Detect which cell encompasses the target text, then output its [x, y] center coordinate. 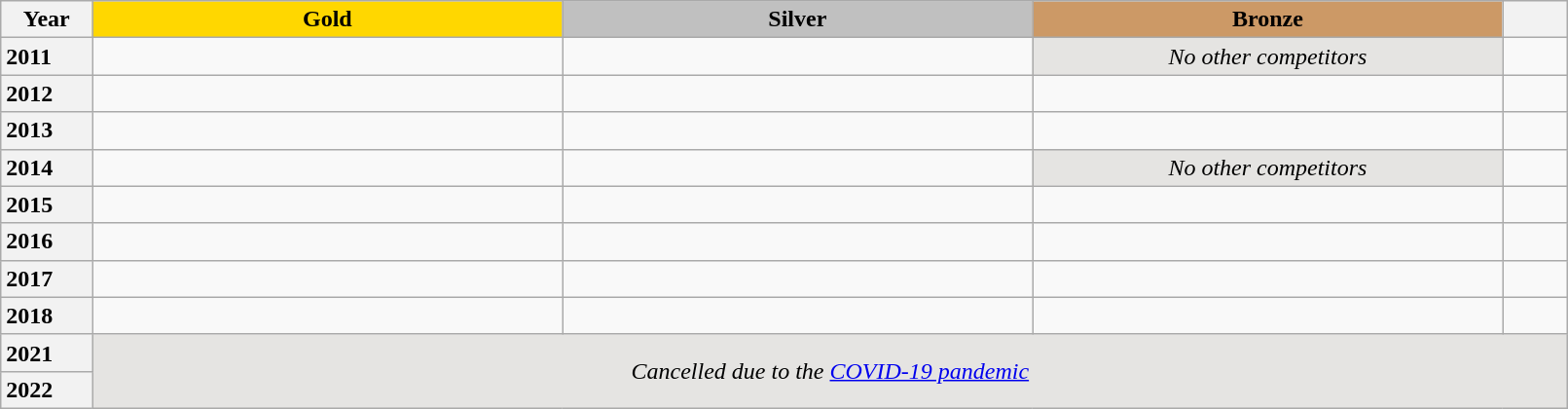
2015 [47, 204]
Silver [798, 19]
Gold [327, 19]
2016 [47, 242]
2011 [47, 56]
2018 [47, 316]
2014 [47, 167]
2021 [47, 353]
Cancelled due to the COVID-19 pandemic [830, 371]
2012 [47, 93]
2022 [47, 390]
2017 [47, 279]
Bronze [1267, 19]
2013 [47, 130]
Year [47, 19]
